Output the (x, y) coordinate of the center of the cell containing the given text.  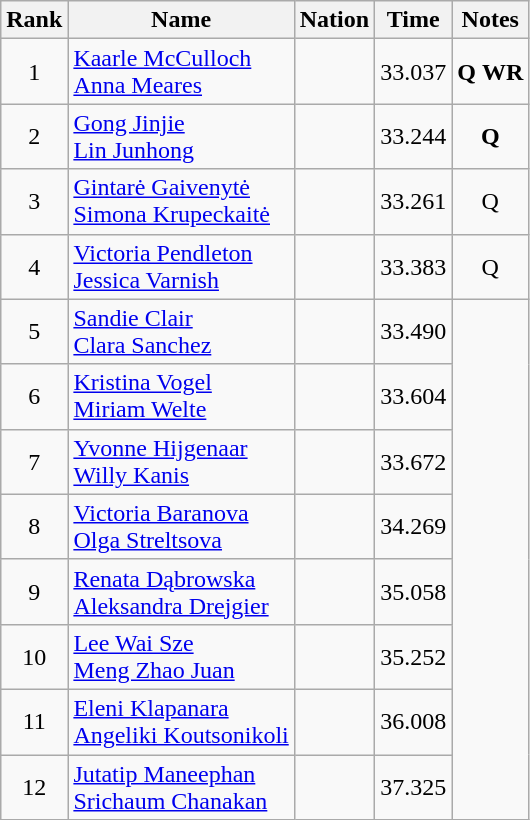
Victoria BaranovaOlga Streltsova (181, 526)
34.269 (414, 526)
9 (34, 592)
5 (34, 332)
33.261 (414, 202)
33.672 (414, 462)
33.037 (414, 72)
1 (34, 72)
Kristina VogelMiriam Welte (181, 396)
Name (181, 20)
Rank (34, 20)
33.490 (414, 332)
35.252 (414, 656)
10 (34, 656)
33.383 (414, 266)
Kaarle McCullochAnna Meares (181, 72)
Yvonne HijgenaarWilly Kanis (181, 462)
35.058 (414, 592)
Gintarė GaivenytėSimona Krupeckaitė (181, 202)
8 (34, 526)
36.008 (414, 722)
Time (414, 20)
Eleni KlapanaraAngeliki Koutsonikoli (181, 722)
Victoria PendletonJessica Varnish (181, 266)
Jutatip ManeephanSrichaum Chanakan (181, 786)
2 (34, 136)
33.604 (414, 396)
7 (34, 462)
Sandie ClairClara Sanchez (181, 332)
37.325 (414, 786)
Nation (334, 20)
11 (34, 722)
4 (34, 266)
Gong JinjieLin Junhong (181, 136)
12 (34, 786)
6 (34, 396)
Lee Wai Sze Meng Zhao Juan (181, 656)
33.244 (414, 136)
Renata DąbrowskaAleksandra Drejgier (181, 592)
3 (34, 202)
Q WR (490, 72)
Notes (490, 20)
